Determine the (X, Y) coordinate at the center of the cell enclosing the given text.  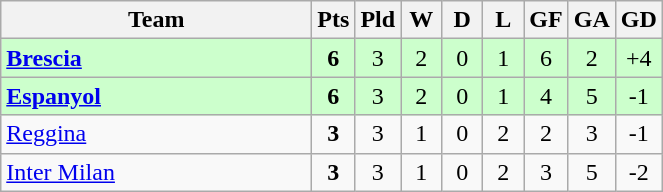
GA (592, 20)
Pts (334, 20)
L (504, 20)
GD (638, 20)
D (462, 20)
Brescia (156, 58)
4 (546, 96)
-2 (638, 172)
W (422, 20)
GF (546, 20)
Reggina (156, 134)
+4 (638, 58)
Espanyol (156, 96)
Inter Milan (156, 172)
Team (156, 20)
Pld (378, 20)
